Output the (x, y) coordinate of the center of the cell containing the given text.  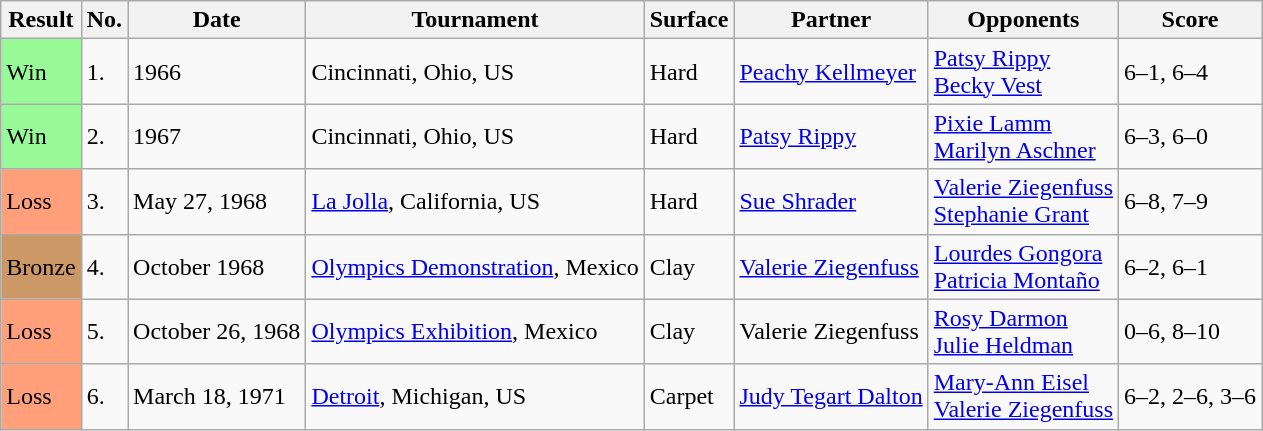
Result (41, 20)
Olympics Exhibition, Mexico (475, 332)
2. (104, 136)
3. (104, 202)
Opponents (1023, 20)
Pixie Lamm Marilyn Aschner (1023, 136)
0–6, 8–10 (1190, 332)
Olympics Demonstration, Mexico (475, 266)
No. (104, 20)
5. (104, 332)
October 26, 1968 (217, 332)
Surface (689, 20)
Tournament (475, 20)
Valerie Ziegenfuss Stephanie Grant (1023, 202)
Patsy Rippy Becky Vest (1023, 72)
Carpet (689, 396)
Score (1190, 20)
1966 (217, 72)
1967 (217, 136)
6. (104, 396)
Judy Tegart Dalton (831, 396)
May 27, 1968 (217, 202)
October 1968 (217, 266)
Sue Shrader (831, 202)
Mary-Ann Eisel Valerie Ziegenfuss (1023, 396)
Peachy Kellmeyer (831, 72)
Bronze (41, 266)
March 18, 1971 (217, 396)
6–2, 6–1 (1190, 266)
Rosy Darmon Julie Heldman (1023, 332)
1. (104, 72)
Date (217, 20)
Lourdes Gongora Patricia Montaño (1023, 266)
6–3, 6–0 (1190, 136)
6–8, 7–9 (1190, 202)
6–1, 6–4 (1190, 72)
Patsy Rippy (831, 136)
4. (104, 266)
6–2, 2–6, 3–6 (1190, 396)
La Jolla, California, US (475, 202)
Partner (831, 20)
Detroit, Michigan, US (475, 396)
